Find where the given text appears and provide that cell's center as (X, Y) coordinate. 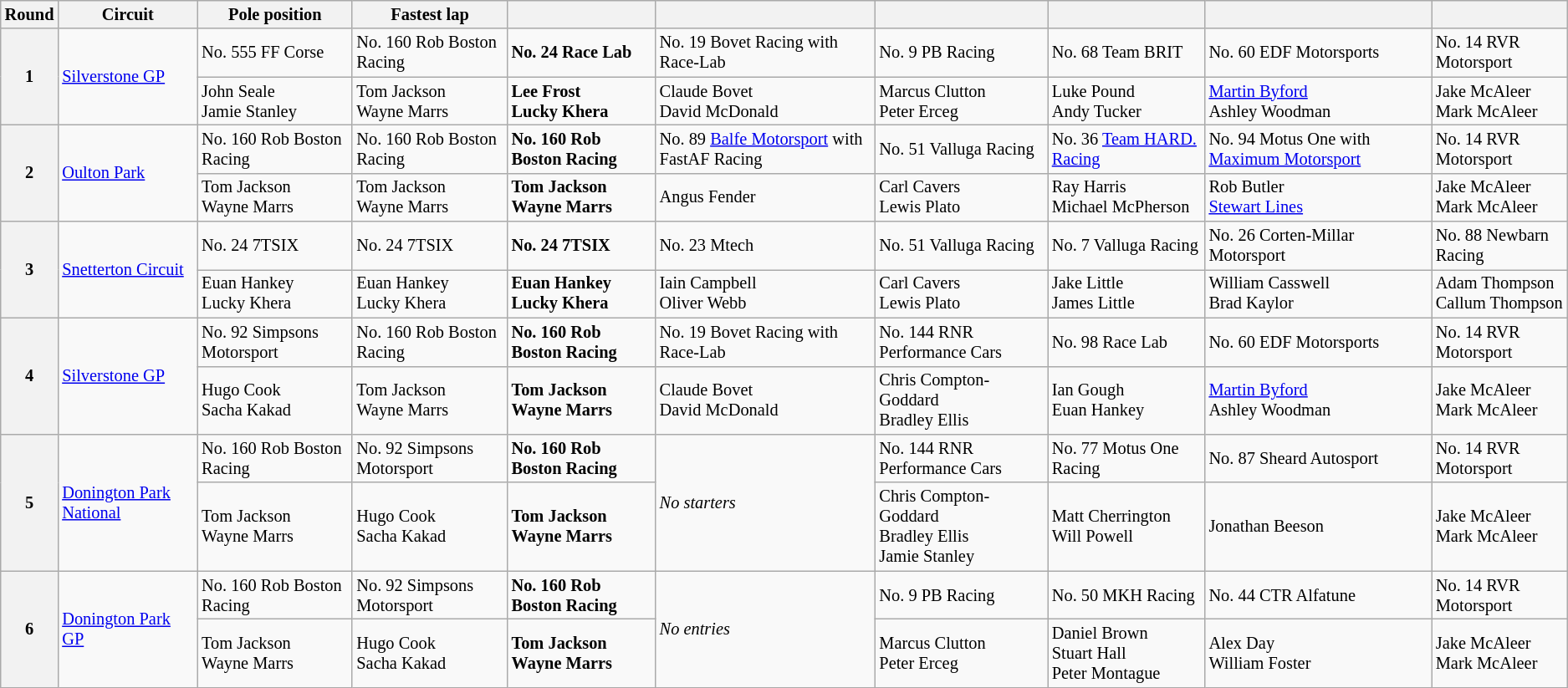
Jonathan Beeson (1318, 527)
No. 98 Race Lab (1126, 342)
Oulton Park (127, 172)
Snetterton Circuit (127, 269)
No. 68 Team BRIT (1126, 53)
Iain Campbell Oliver Webb (766, 293)
William Casswell Brad Kaylor (1318, 293)
No. 26 Corten-Millar Motorsport (1318, 246)
Daniel Brown Stuart Hall Peter Montague (1126, 653)
No. 23 Mtech (766, 246)
Alex Day William Foster (1318, 653)
No. 24 Race Lab (582, 53)
Circuit (127, 14)
No. 44 CTR Alfatune (1318, 595)
No. 89 Balfe Motorsport with FastAF Racing (766, 149)
No starters (766, 502)
Chris Compton-Goddard Bradley Ellis Jamie Stanley (961, 527)
Ian Gough Euan Hankey (1126, 400)
Jake Little James Little (1126, 293)
4 (30, 376)
5 (30, 502)
2 (30, 172)
Donington Park GP (127, 629)
No. 94 Motus One with Maximum Motorsport (1318, 149)
Angus Fender (766, 197)
Round (30, 14)
1 (30, 77)
Donington Park National (127, 502)
Matt Cherrington Will Powell (1126, 527)
No entries (766, 629)
Pole position (274, 14)
No. 7 Valluga Racing (1126, 246)
No. 87 Sheard Autosport (1318, 458)
6 (30, 629)
Luke Pound Andy Tucker (1126, 101)
Chris Compton-Goddard Bradley Ellis (961, 400)
No. 77 Motus One Racing (1126, 458)
No. 88 Newbarn Racing (1500, 246)
No. 555 FF Corse (274, 53)
John Seale Jamie Stanley (274, 101)
Lee Frost Lucky Khera (582, 101)
No. 50 MKH Racing (1126, 595)
Fastest lap (430, 14)
Ray Harris Michael McPherson (1126, 197)
Rob Butler Stewart Lines (1318, 197)
No. 36 Team HARD. Racing (1126, 149)
Adam Thompson Callum Thompson (1500, 293)
3 (30, 269)
